Identify which cell holds the provided text, then report its [X, Y] central coordinate. 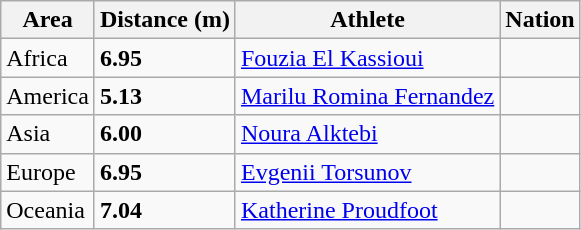
Area [48, 20]
6.00 [164, 134]
America [48, 96]
Evgenii Torsunov [367, 172]
Africa [48, 58]
Athlete [367, 20]
Nation [540, 20]
Europe [48, 172]
5.13 [164, 96]
Noura Alktebi [367, 134]
7.04 [164, 210]
Fouzia El Kassioui [367, 58]
Asia [48, 134]
Oceania [48, 210]
Katherine Proudfoot [367, 210]
Marilu Romina Fernandez [367, 96]
Distance (m) [164, 20]
